Extract the [X, Y] coordinate from the center of the cell holding the provided text.  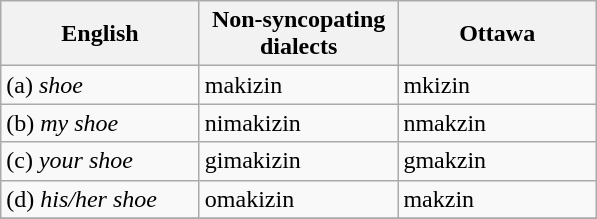
gimakizin [298, 161]
English [100, 34]
Non-syncopating dialects [298, 34]
(c) your shoe [100, 161]
(d) his/her shoe [100, 199]
(a) shoe [100, 85]
makzin [498, 199]
Ottawa [498, 34]
omakizin [298, 199]
makizin [298, 85]
mkizin [498, 85]
gmakzin [498, 161]
(b) my shoe [100, 123]
nimakizin [298, 123]
nmakzin [498, 123]
